Find where the given text appears and provide that cell's center as [x, y] coordinate. 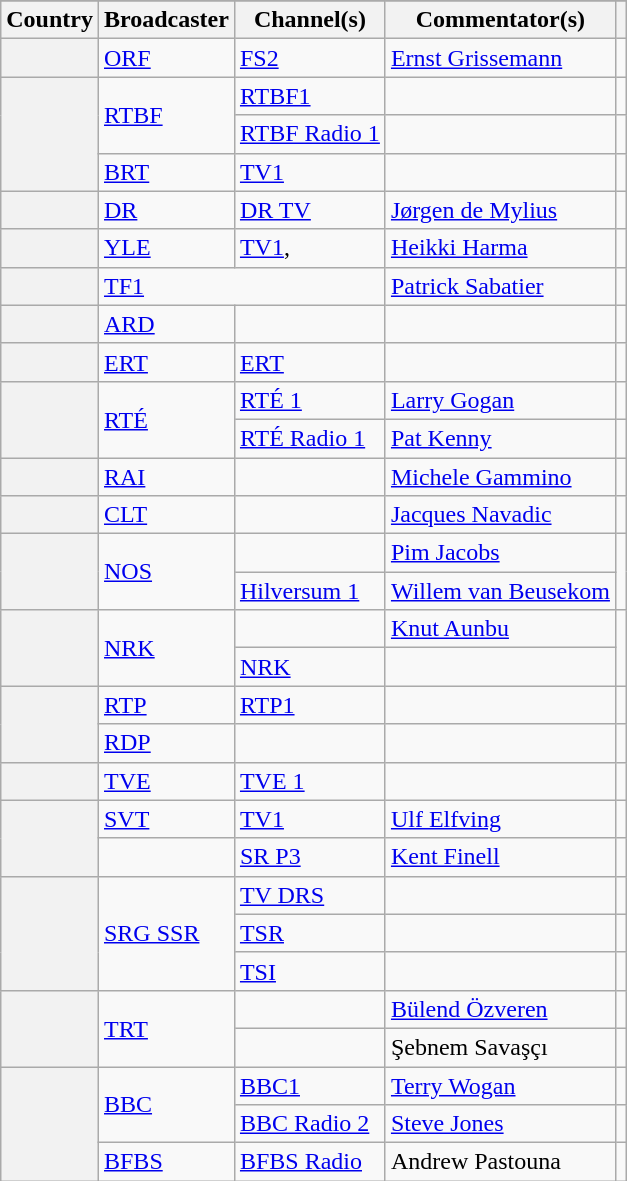
Michele Gammino [500, 477]
Larry Gogan [500, 400]
Country [50, 20]
SVT [166, 819]
SRG SSR [166, 933]
ORF [166, 58]
BRT [166, 172]
SR P3 [310, 857]
Kent Finell [500, 857]
Heikki Harma [500, 248]
Broadcaster [166, 20]
Pat Kenny [500, 438]
Patrick Sabatier [500, 286]
RTP [166, 705]
TV1, [310, 248]
Jacques Navadic [500, 515]
ARD [166, 324]
Jørgen de Mylius [500, 210]
Channel(s) [310, 20]
BBC1 [310, 1085]
RTBF Radio 1 [310, 134]
YLE [166, 248]
TV DRS [310, 895]
TRT [166, 1028]
Ernst Grissemann [500, 58]
RTÉ 1 [310, 400]
TVE 1 [310, 781]
BBC Radio 2 [310, 1124]
RDP [166, 743]
RTBF [166, 115]
RAI [166, 477]
Terry Wogan [500, 1085]
RTÉ Radio 1 [310, 438]
TSR [310, 933]
BFBS [166, 1162]
TVE [166, 781]
RTBF1 [310, 96]
TF1 [242, 286]
Hilversum 1 [310, 591]
DR [166, 210]
Commentator(s) [500, 20]
TSI [310, 971]
Willem van Beusekom [500, 591]
RTP1 [310, 705]
Knut Aunbu [500, 629]
FS2 [310, 58]
Pim Jacobs [500, 553]
Şebnem Savaşçı [500, 1047]
RTÉ [166, 419]
BBC [166, 1104]
Steve Jones [500, 1124]
CLT [166, 515]
DR TV [310, 210]
Ulf Elfving [500, 819]
Andrew Pastouna [500, 1162]
BFBS Radio [310, 1162]
NOS [166, 572]
Bülend Özveren [500, 1009]
